Return the (X, Y) coordinate for the center point of the cell that contains the specified text.  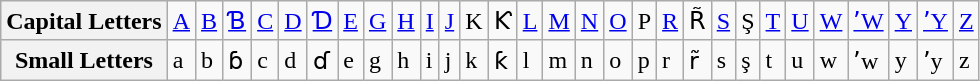
S (723, 21)
r̃ (698, 60)
ɓ (238, 60)
ʼY (936, 21)
Ş (748, 21)
u (800, 60)
N (589, 21)
E (351, 21)
j (449, 60)
ş (748, 60)
g (377, 60)
W (831, 21)
R (670, 21)
o (618, 60)
Y (903, 21)
B (210, 21)
C (266, 21)
U (800, 21)
J (449, 21)
t (773, 60)
R̃ (698, 21)
h (406, 60)
P (644, 21)
p (644, 60)
ʼW (868, 21)
I (430, 21)
ƙ (502, 60)
T (773, 21)
A (181, 21)
i (430, 60)
Small Letters (84, 60)
d (293, 60)
r (670, 60)
Ɗ (322, 21)
k (474, 60)
z (966, 60)
O (618, 21)
b (210, 60)
Capital Letters (84, 21)
a (181, 60)
ʼw (868, 60)
w (831, 60)
s (723, 60)
H (406, 21)
G (377, 21)
n (589, 60)
ɗ (322, 60)
e (351, 60)
L (530, 21)
Z (966, 21)
y (903, 60)
m (559, 60)
Ɓ (238, 21)
K (474, 21)
M (559, 21)
l (530, 60)
ʼy (936, 60)
Ƙ (502, 21)
c (266, 60)
D (293, 21)
